Identify which cell holds the provided text, then report its [X, Y] central coordinate. 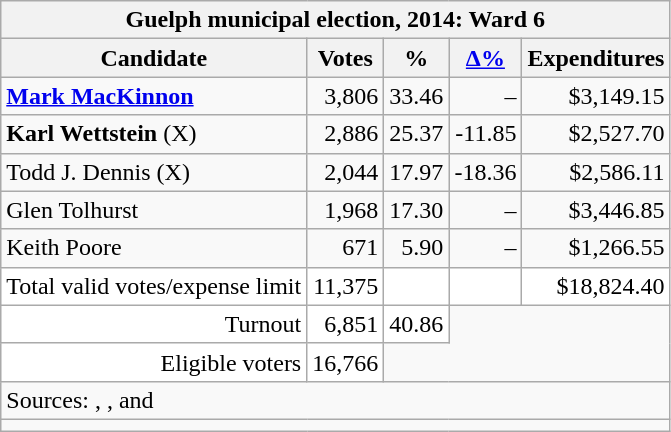
Sources: , , and [336, 400]
Guelph municipal election, 2014: Ward 6 [336, 20]
Total valid votes/expense limit [154, 286]
16,766 [346, 362]
% [416, 58]
40.86 [416, 324]
Todd J. Dennis (X) [154, 172]
25.37 [416, 134]
Expenditures [596, 58]
Glen Tolhurst [154, 210]
$3,446.85 [596, 210]
$3,149.15 [596, 96]
17.30 [416, 210]
$2,586.11 [596, 172]
Candidate [154, 58]
671 [346, 248]
Turnout [154, 324]
Keith Poore [154, 248]
$1,266.55 [596, 248]
33.46 [416, 96]
Δ% [486, 58]
$2,527.70 [596, 134]
-18.36 [486, 172]
$18,824.40 [596, 286]
17.97 [416, 172]
1,968 [346, 210]
Mark MacKinnon [154, 96]
-11.85 [486, 134]
Karl Wettstein (X) [154, 134]
3,806 [346, 96]
2,044 [346, 172]
5.90 [416, 248]
6,851 [346, 324]
2,886 [346, 134]
Votes [346, 58]
Eligible voters [154, 362]
11,375 [346, 286]
